Detect which cell encompasses the target text, then output its [X, Y] center coordinate. 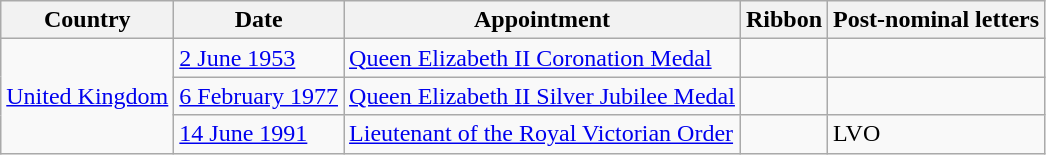
Post-nominal letters [936, 20]
Ribbon [784, 20]
Queen Elizabeth II Coronation Medal [542, 58]
United Kingdom [88, 96]
Queen Elizabeth II Silver Jubilee Medal [542, 96]
14 June 1991 [259, 134]
2 June 1953 [259, 58]
Appointment [542, 20]
Date [259, 20]
Lieutenant of the Royal Victorian Order [542, 134]
Country [88, 20]
6 February 1977 [259, 96]
LVO [936, 134]
